Provide the (x, y) coordinate of the cell's center where the given text is located.  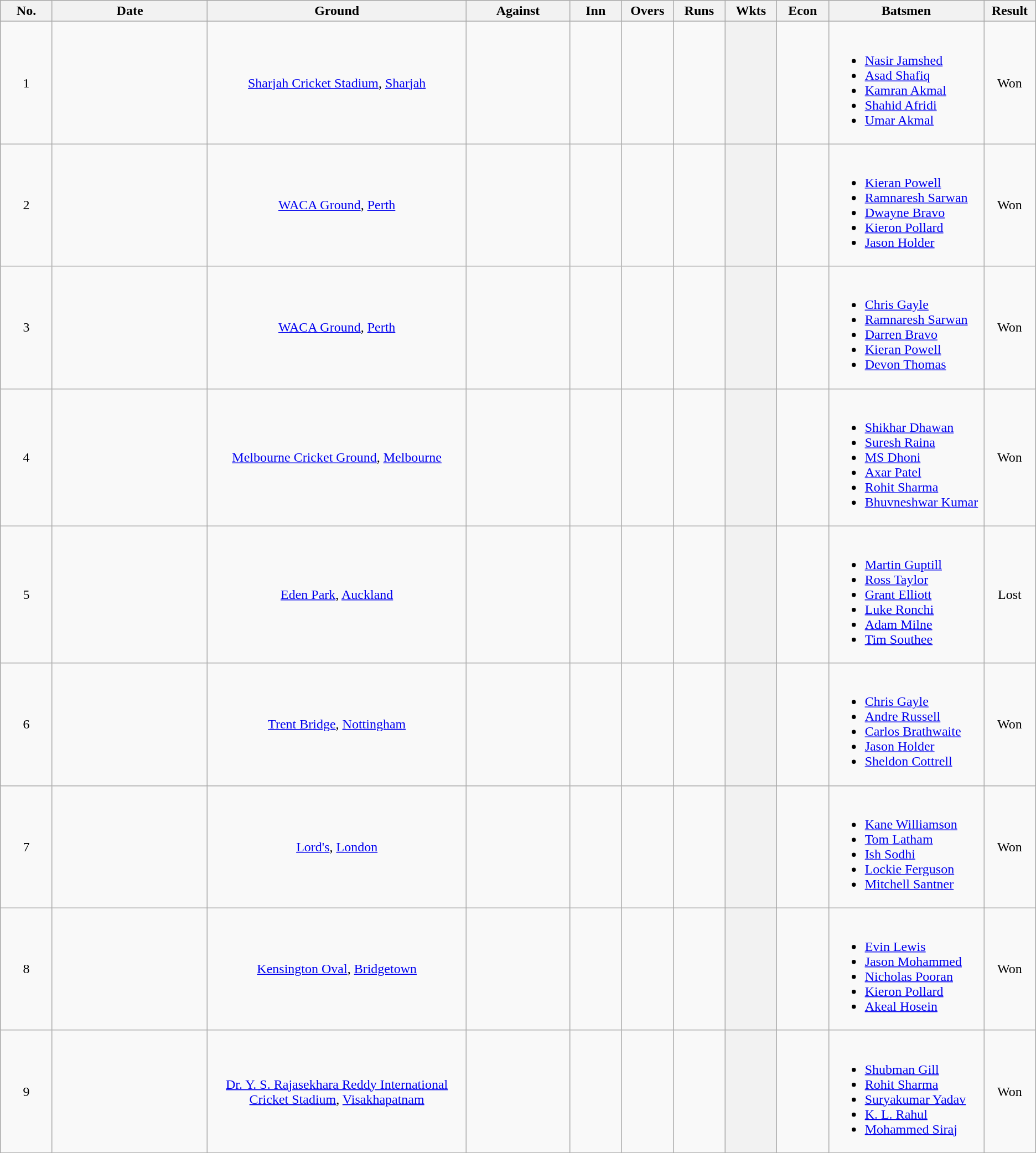
5 (27, 594)
Result (1010, 11)
Overs (647, 11)
8 (27, 969)
Shikhar DhawanSuresh RainaMS DhoniAxar PatelRohit SharmaBhuvneshwar Kumar (906, 457)
Runs (700, 11)
6 (27, 724)
Ground (337, 11)
2 (27, 205)
Chris GayleRamnaresh SarwanDarren BravoKieran PowellDevon Thomas (906, 328)
Wkts (751, 11)
Batsmen (906, 11)
Lord's, London (337, 847)
Shubman GillRohit SharmaSuryakumar YadavK. L. RahulMohammed Siraj (906, 1092)
No. (27, 11)
Melbourne Cricket Ground, Melbourne (337, 457)
Eden Park, Auckland (337, 594)
Trent Bridge, Nottingham (337, 724)
Kensington Oval, Bridgetown (337, 969)
Lost (1010, 594)
Chris GayleAndre RussellCarlos BrathwaiteJason HolderSheldon Cottrell (906, 724)
Econ (803, 11)
Against (518, 11)
Nasir JamshedAsad ShafiqKamran AkmalShahid AfridiUmar Akmal (906, 83)
Date (129, 11)
3 (27, 328)
9 (27, 1092)
Martin GuptillRoss TaylorGrant ElliottLuke RonchiAdam MilneTim Southee (906, 594)
Dr. Y. S. Rajasekhara Reddy International Cricket Stadium, Visakhapatnam (337, 1092)
Inn (596, 11)
4 (27, 457)
Evin LewisJason MohammedNicholas PooranKieron PollardAkeal Hosein (906, 969)
Kieran PowellRamnaresh SarwanDwayne BravoKieron PollardJason Holder (906, 205)
1 (27, 83)
Sharjah Cricket Stadium, Sharjah (337, 83)
Kane WilliamsonTom LathamIsh SodhiLockie FergusonMitchell Santner (906, 847)
7 (27, 847)
